Capture the cell that displays the provided text and extract its [x, y] central coordinate. 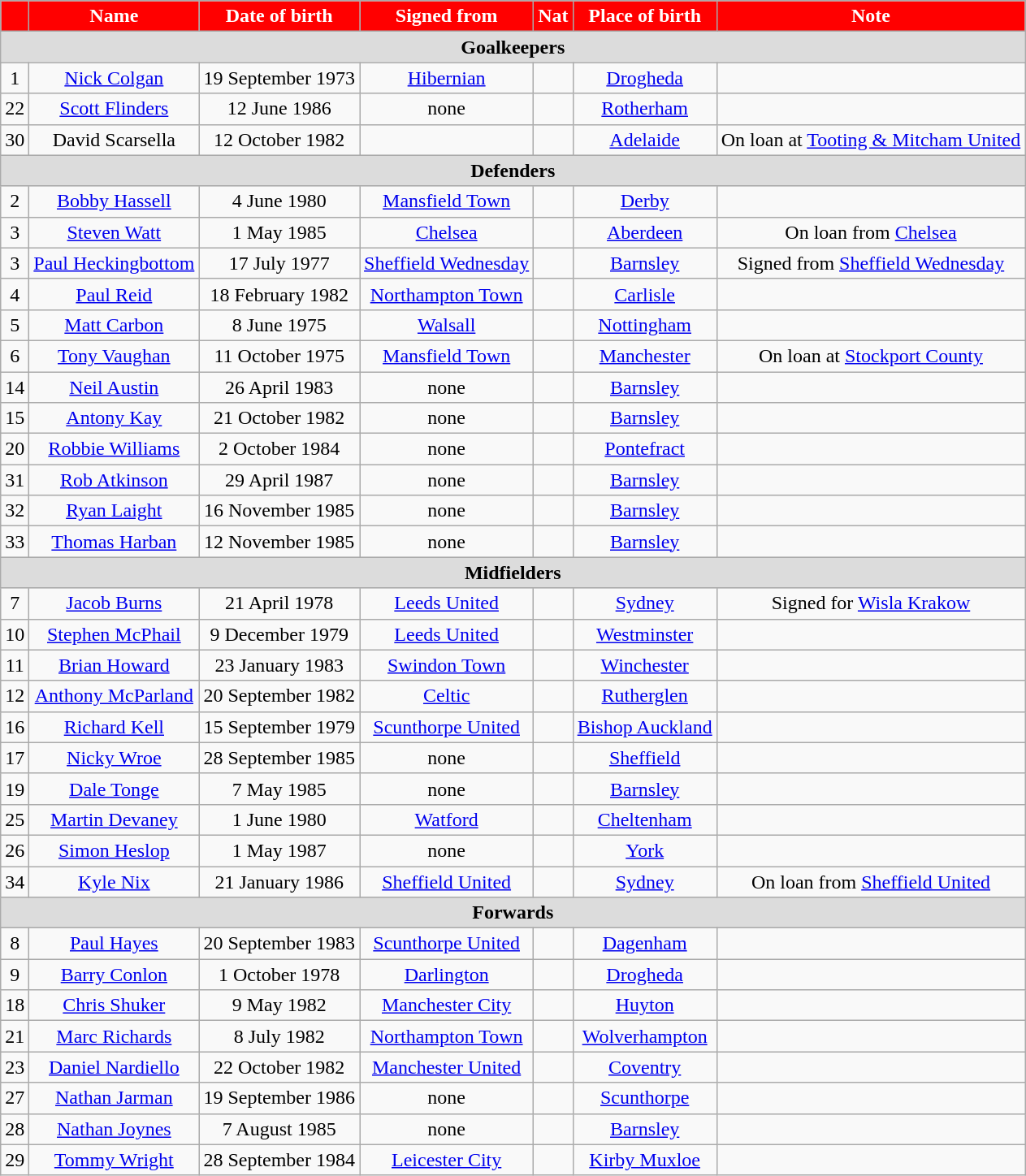
Chelsea [447, 232]
Rutherglen [645, 696]
19 September 1986 [279, 1098]
20 September 1983 [279, 944]
28 [15, 1129]
7 [15, 603]
15 [15, 418]
5 [15, 325]
23 January 1983 [279, 665]
16 November 1985 [279, 511]
8 [15, 944]
Huyton [645, 1005]
Ryan Laight [114, 511]
Simon Heslop [114, 850]
Barry Conlon [114, 975]
34 [15, 881]
Darlington [447, 975]
Nottingham [645, 325]
32 [15, 511]
Marc Richards [114, 1036]
17 [15, 758]
1 May 1987 [279, 850]
22 [15, 109]
Kirby Muxloe [645, 1160]
12 November 1985 [279, 542]
9 December 1979 [279, 634]
David Scarsella [114, 140]
Signed from [447, 16]
Swindon Town [447, 665]
23 [15, 1067]
6 [15, 356]
8 July 1982 [279, 1036]
9 May 1982 [279, 1005]
2 October 1984 [279, 449]
Nicky Wroe [114, 758]
Bobby Hassell [114, 201]
12 June 1986 [279, 109]
Cheltenham [645, 819]
Dagenham [645, 944]
On loan at Tooting & Mitcham United [871, 140]
Daniel Nardiello [114, 1067]
12 October 1982 [279, 140]
Thomas Harban [114, 542]
10 [15, 634]
15 September 1979 [279, 727]
Brian Howard [114, 665]
Robbie Williams [114, 449]
Signed for Wisla Krakow [871, 603]
30 [15, 140]
21 April 1978 [279, 603]
29 April 1987 [279, 480]
22 October 1982 [279, 1067]
Sheffield [645, 758]
21 October 1982 [279, 418]
11 October 1975 [279, 356]
Name [114, 16]
On loan from Sheffield United [871, 881]
1 June 1980 [279, 819]
Scunthorpe [645, 1098]
21 [15, 1036]
Watford [447, 819]
Richard Kell [114, 727]
Adelaide [645, 140]
Jacob Burns [114, 603]
Matt Carbon [114, 325]
On loan at Stockport County [871, 356]
Leicester City [447, 1160]
Manchester [645, 356]
Midfielders [513, 573]
Nathan Jarman [114, 1098]
Paul Heckingbottom [114, 263]
Chris Shuker [114, 1005]
7 August 1985 [279, 1129]
Tommy Wright [114, 1160]
Hibernian [447, 78]
Antony Kay [114, 418]
14 [15, 387]
Goalkeepers [513, 47]
4 June 1980 [279, 201]
Walsall [447, 325]
7 May 1985 [279, 789]
27 [15, 1098]
28 September 1984 [279, 1160]
Tony Vaughan [114, 356]
26 April 1983 [279, 387]
9 [15, 975]
4 [15, 294]
Note [871, 16]
Neil Austin [114, 387]
1 May 1985 [279, 232]
Anthony McParland [114, 696]
11 [15, 665]
Sheffield Wednesday [447, 263]
Derby [645, 201]
Signed from Sheffield Wednesday [871, 263]
Stephen McPhail [114, 634]
28 September 1985 [279, 758]
Nick Colgan [114, 78]
1 [15, 78]
16 [15, 727]
Winchester [645, 665]
On loan from Chelsea [871, 232]
Bishop Auckland [645, 727]
29 [15, 1160]
17 July 1977 [279, 263]
Aberdeen [645, 232]
31 [15, 480]
Paul Reid [114, 294]
Kyle Nix [114, 881]
Scott Flinders [114, 109]
Coventry [645, 1067]
20 [15, 449]
1 October 1978 [279, 975]
Dale Tonge [114, 789]
York [645, 850]
Forwards [513, 913]
Nat [553, 16]
Westminster [645, 634]
Manchester City [447, 1005]
25 [15, 819]
20 September 1982 [279, 696]
Sheffield United [447, 881]
Date of birth [279, 16]
Carlisle [645, 294]
18 [15, 1005]
33 [15, 542]
Wolverhampton [645, 1036]
Pontefract [645, 449]
12 [15, 696]
2 [15, 201]
Rotherham [645, 109]
19 [15, 789]
Place of birth [645, 16]
18 February 1982 [279, 294]
Rob Atkinson [114, 480]
Martin Devaney [114, 819]
Manchester United [447, 1067]
8 June 1975 [279, 325]
Steven Watt [114, 232]
Defenders [513, 171]
21 January 1986 [279, 881]
Nathan Joynes [114, 1129]
Paul Hayes [114, 944]
Celtic [447, 696]
19 September 1973 [279, 78]
26 [15, 850]
